Return the [X, Y] coordinate for the center point of the cell that contains the specified text.  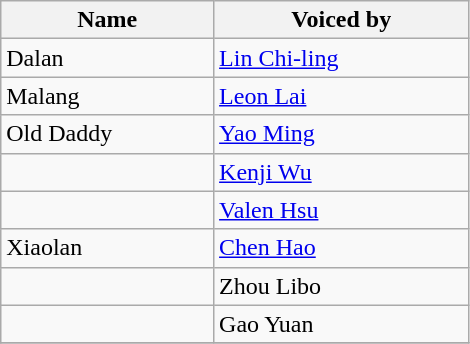
Malang [108, 96]
Kenji Wu [342, 172]
Name [108, 20]
Old Daddy [108, 134]
Leon Lai [342, 96]
Chen Hao [342, 248]
Yao Ming [342, 134]
Gao Yuan [342, 324]
Lin Chi-ling [342, 58]
Xiaolan [108, 248]
Valen Hsu [342, 210]
Dalan [108, 58]
Zhou Libo [342, 286]
Voiced by [342, 20]
